Locate the cell with the specified text and output its (x, y) center coordinate. 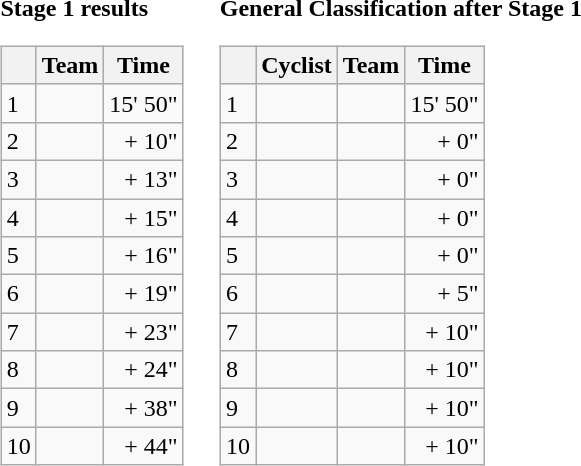
+ 15" (144, 217)
+ 16" (144, 256)
+ 44" (144, 446)
+ 23" (144, 332)
+ 5" (444, 294)
Cyclist (297, 65)
+ 38" (144, 408)
+ 24" (144, 370)
+ 13" (144, 179)
+ 19" (144, 294)
